Return (X, Y) of the center of cell containing provided text 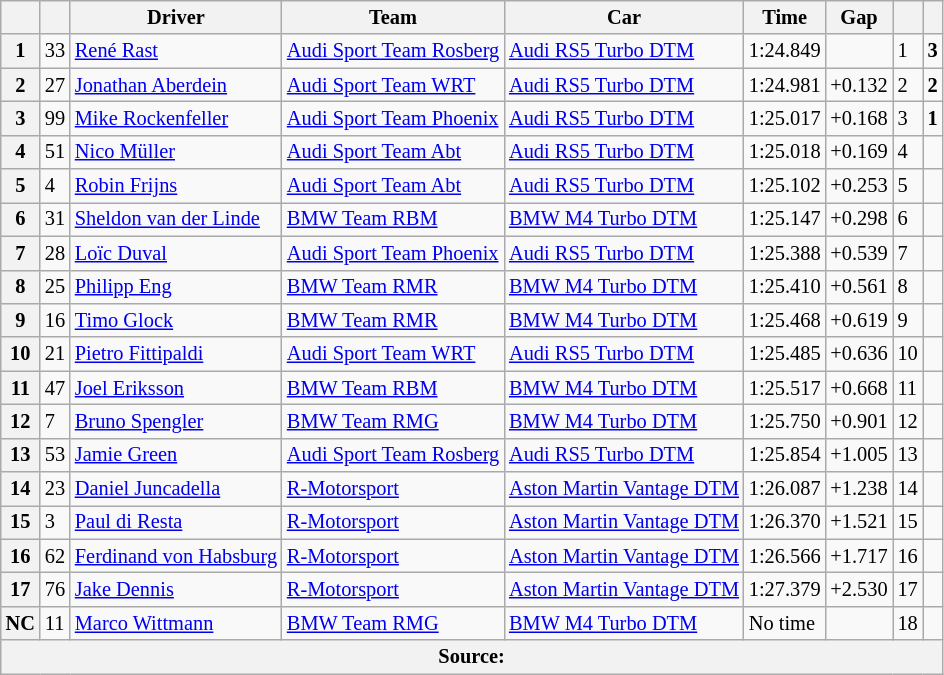
1:26.566 (785, 556)
1:25.388 (785, 253)
Time (785, 17)
62 (55, 556)
Gap (858, 17)
Source: (472, 657)
Daniel Juncadella (176, 489)
1:25.102 (785, 186)
1:25.468 (785, 320)
+1.521 (858, 522)
Paul di Resta (176, 522)
Nico Müller (176, 152)
+0.132 (858, 85)
47 (55, 388)
+0.253 (858, 186)
+1.005 (858, 455)
1:26.087 (785, 489)
33 (55, 51)
Robin Frijns (176, 186)
31 (55, 219)
NC (20, 623)
Bruno Spengler (176, 421)
28 (55, 253)
1:24.981 (785, 85)
+0.539 (858, 253)
51 (55, 152)
+0.668 (858, 388)
+1.238 (858, 489)
No time (785, 623)
1:25.750 (785, 421)
1:25.017 (785, 118)
1:27.379 (785, 589)
1:25.854 (785, 455)
Jamie Green (176, 455)
1:25.147 (785, 219)
1:25.485 (785, 354)
Jonathan Aberdein (176, 85)
Marco Wittmann (176, 623)
21 (55, 354)
Pietro Fittipaldi (176, 354)
76 (55, 589)
+0.901 (858, 421)
+2.530 (858, 589)
25 (55, 287)
1:25.410 (785, 287)
+0.636 (858, 354)
Timo Glock (176, 320)
23 (55, 489)
+0.169 (858, 152)
Joel Eriksson (176, 388)
Sheldon van der Linde (176, 219)
27 (55, 85)
Ferdinand von Habsburg (176, 556)
18 (908, 623)
Mike Rockenfeller (176, 118)
99 (55, 118)
53 (55, 455)
Driver (176, 17)
+0.561 (858, 287)
1:24.849 (785, 51)
René Rast (176, 51)
+0.298 (858, 219)
Team (393, 17)
Loïc Duval (176, 253)
+1.717 (858, 556)
1:25.517 (785, 388)
Car (624, 17)
Jake Dennis (176, 589)
+0.168 (858, 118)
1:26.370 (785, 522)
+0.619 (858, 320)
Philipp Eng (176, 287)
1:25.018 (785, 152)
